Capture the cell that displays the provided text and extract its (x, y) central coordinate. 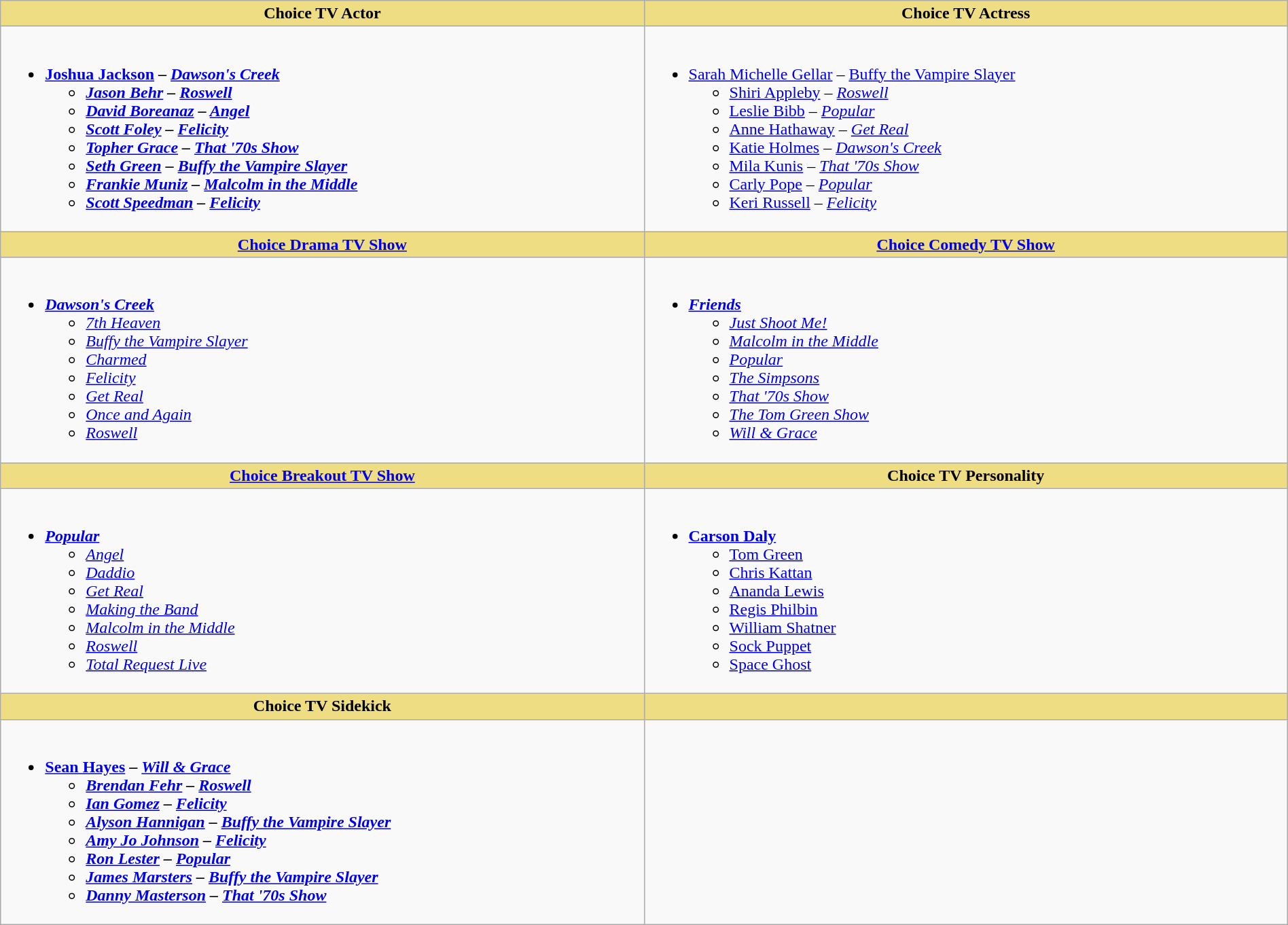
Choice TV Actress (966, 14)
PopularAngelDaddioGet RealMaking the BandMalcolm in the MiddleRoswellTotal Request Live (322, 591)
Carson DalyTom GreenChris KattanAnanda LewisRegis PhilbinWilliam ShatnerSock PuppetSpace Ghost (966, 591)
Choice Drama TV Show (322, 244)
Choice TV Actor (322, 14)
Dawson's Creek7th HeavenBuffy the Vampire SlayerCharmedFelicityGet RealOnce and AgainRoswell (322, 360)
Choice Comedy TV Show (966, 244)
Choice TV Personality (966, 475)
Choice TV Sidekick (322, 706)
Choice Breakout TV Show (322, 475)
FriendsJust Shoot Me!Malcolm in the MiddlePopularThe SimpsonsThat '70s ShowThe Tom Green ShowWill & Grace (966, 360)
